Search for the cell housing the specified text and yield its (X, Y) center coordinate. 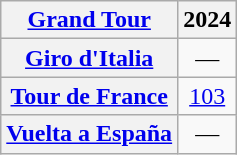
Giro d'Italia (90, 58)
Vuelta a España (90, 134)
103 (208, 96)
Grand Tour (90, 20)
Tour de France (90, 96)
2024 (208, 20)
